Extract the [x, y] coordinate from the center of the cell holding the provided text.  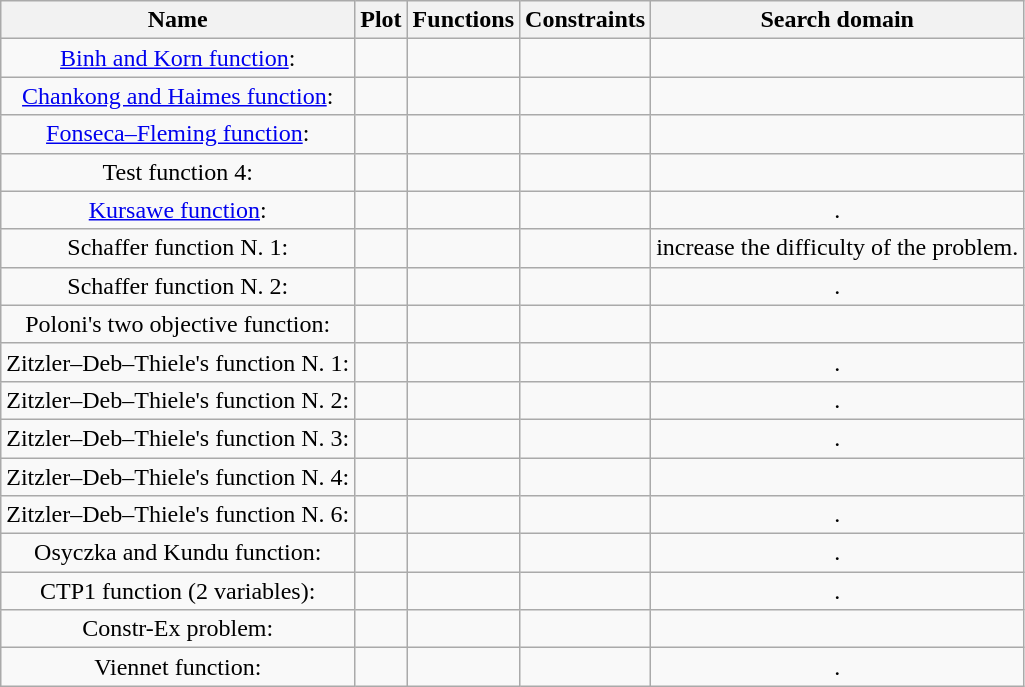
Zitzler–Deb–Thiele's function N. 3: [178, 438]
Binh and Korn function: [178, 58]
Constraints [586, 20]
Plot [381, 20]
increase the difficulty of the problem. [838, 248]
Viennet function: [178, 667]
Search domain [838, 20]
Zitzler–Deb–Thiele's function N. 2: [178, 400]
Poloni's two objective function: [178, 324]
Zitzler–Deb–Thiele's function N. 1: [178, 362]
Chankong and Haimes function: [178, 96]
Osyczka and Kundu function: [178, 553]
Name [178, 20]
Schaffer function N. 1: [178, 248]
Schaffer function N. 2: [178, 286]
CTP1 function (2 variables): [178, 591]
Constr-Ex problem: [178, 629]
Fonseca–Fleming function: [178, 134]
Kursawe function: [178, 210]
Test function 4: [178, 172]
Zitzler–Deb–Thiele's function N. 6: [178, 515]
Zitzler–Deb–Thiele's function N. 4: [178, 477]
Functions [463, 20]
